Capture the cell that displays the provided text and extract its (x, y) central coordinate. 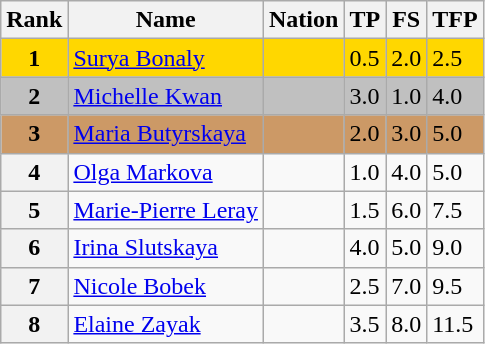
Marie-Pierre Leray (166, 210)
0.5 (365, 58)
7 (34, 286)
3 (34, 134)
TP (365, 20)
3.5 (365, 324)
Nicole Bobek (166, 286)
9.5 (455, 286)
Name (166, 20)
Michelle Kwan (166, 96)
11.5 (455, 324)
Surya Bonaly (166, 58)
Irina Slutskaya (166, 248)
2 (34, 96)
1.5 (365, 210)
4 (34, 172)
6 (34, 248)
7.0 (406, 286)
Maria Butyrskaya (166, 134)
FS (406, 20)
TFP (455, 20)
8.0 (406, 324)
7.5 (455, 210)
5 (34, 210)
Elaine Zayak (166, 324)
Olga Markova (166, 172)
8 (34, 324)
Nation (303, 20)
1 (34, 58)
6.0 (406, 210)
Rank (34, 20)
9.0 (455, 248)
